Pinpoint the cell where the given text exists, returning its [X, Y] midpoint coordinate. 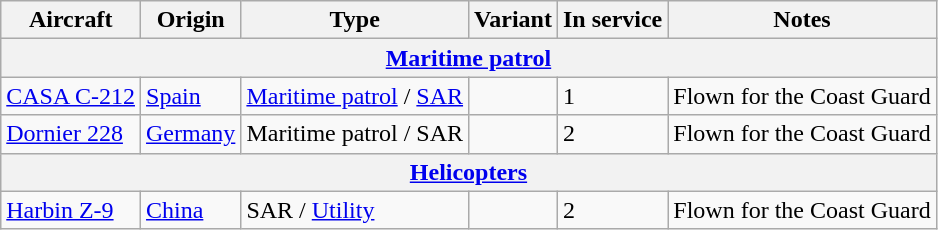
1 [612, 96]
Dornier 228 [71, 134]
Notes [802, 20]
Harbin Z-9 [71, 210]
China [191, 210]
Germany [191, 134]
Maritime patrol [468, 58]
Helicopters [468, 172]
Spain [191, 96]
SAR / Utility [355, 210]
In service [612, 20]
Type [355, 20]
CASA C-212 [71, 96]
Aircraft [71, 20]
Variant [514, 20]
Origin [191, 20]
